Identify which cell holds the provided text, then report its [x, y] central coordinate. 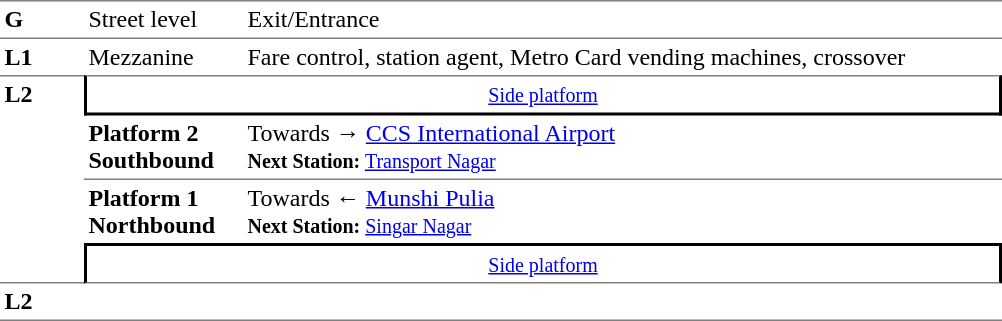
G [42, 20]
L2 [42, 179]
Fare control, station agent, Metro Card vending machines, crossover [622, 57]
Mezzanine [164, 57]
Street level [164, 20]
Towards ← Munshi PuliaNext Station: Singar Nagar [622, 212]
L1 [42, 57]
Platform 2Southbound [164, 148]
Platform 1Northbound [164, 212]
Exit/Entrance [622, 20]
Towards → CCS International AirportNext Station: Transport Nagar [622, 148]
